Capture the cell that displays the provided text and extract its [X, Y] central coordinate. 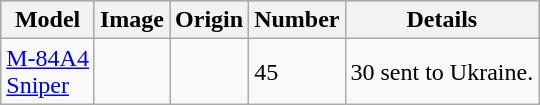
45 [297, 72]
Image [132, 20]
30 sent to Ukraine. [442, 72]
Origin [210, 20]
Details [442, 20]
Number [297, 20]
M-84A4Sniper [48, 72]
Model [48, 20]
